Extract the [X, Y] coordinate from the center of the cell holding the provided text.  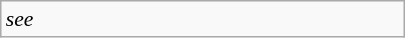
see [203, 19]
